Identify which cell holds the provided text, then report its [x, y] central coordinate. 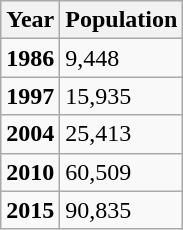
Year [30, 20]
25,413 [122, 134]
1997 [30, 96]
Population [122, 20]
2015 [30, 210]
60,509 [122, 172]
2010 [30, 172]
2004 [30, 134]
1986 [30, 58]
15,935 [122, 96]
9,448 [122, 58]
90,835 [122, 210]
